Extract the (X, Y) coordinate from the center of the cell holding the provided text.  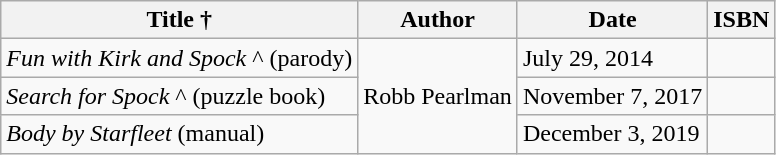
ISBN (742, 20)
Robb Pearlman (438, 96)
Title † (180, 20)
July 29, 2014 (612, 58)
November 7, 2017 (612, 96)
Date (612, 20)
Author (438, 20)
Body by Starfleet (manual) (180, 134)
Search for Spock ^ (puzzle book) (180, 96)
December 3, 2019 (612, 134)
Fun with Kirk and Spock ^ (parody) (180, 58)
